Identify which cell holds the provided text, then report its [x, y] central coordinate. 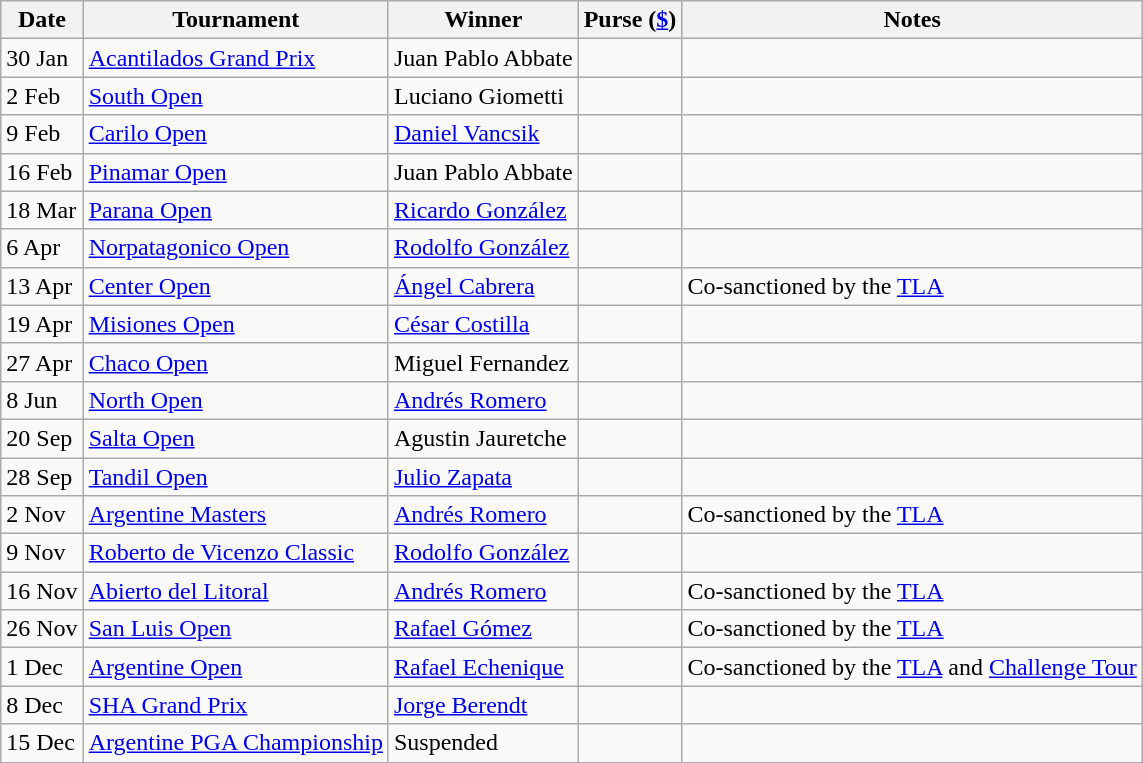
16 Nov [42, 591]
28 Sep [42, 477]
20 Sep [42, 438]
Tournament [236, 20]
César Costilla [483, 324]
16 Feb [42, 172]
1 Dec [42, 667]
Center Open [236, 286]
Norpatagonico Open [236, 248]
Agustin Jauretche [483, 438]
9 Feb [42, 134]
Misiones Open [236, 324]
San Luis Open [236, 629]
8 Dec [42, 705]
6 Apr [42, 248]
Winner [483, 20]
Daniel Vancsik [483, 134]
Acantilados Grand Prix [236, 58]
Notes [912, 20]
Date [42, 20]
Julio Zapata [483, 477]
Carilo Open [236, 134]
Suspended [483, 743]
Tandil Open [236, 477]
Miguel Fernandez [483, 362]
Argentine Masters [236, 515]
Ángel Cabrera [483, 286]
18 Mar [42, 210]
2 Feb [42, 96]
Parana Open [236, 210]
Abierto del Litoral [236, 591]
19 Apr [42, 324]
9 Nov [42, 553]
Rafael Echenique [483, 667]
Chaco Open [236, 362]
30 Jan [42, 58]
Argentine PGA Championship [236, 743]
26 Nov [42, 629]
15 Dec [42, 743]
Purse ($) [630, 20]
Ricardo González [483, 210]
Rafael Gómez [483, 629]
Co-sanctioned by the TLA and Challenge Tour [912, 667]
Luciano Giometti [483, 96]
13 Apr [42, 286]
8 Jun [42, 400]
Salta Open [236, 438]
27 Apr [42, 362]
Jorge Berendt [483, 705]
2 Nov [42, 515]
Roberto de Vicenzo Classic [236, 553]
North Open [236, 400]
Pinamar Open [236, 172]
South Open [236, 96]
SHA Grand Prix [236, 705]
Argentine Open [236, 667]
